Return the [X, Y] coordinate for the center point of the cell that contains the specified text.  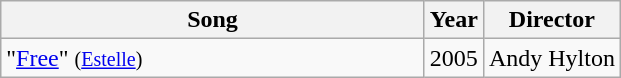
Director [552, 20]
"Free" (Estelle) [213, 58]
2005 [454, 58]
Year [454, 20]
Song [213, 20]
Andy Hylton [552, 58]
